For the text-containing cell, return its midpoint in [x, y] coordinate format. 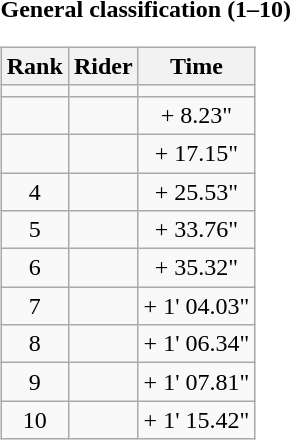
Rank [34, 66]
+ 1' 06.34" [196, 344]
+ 8.23" [196, 115]
9 [34, 382]
7 [34, 306]
+ 35.32" [196, 268]
5 [34, 230]
8 [34, 344]
Rider [103, 66]
6 [34, 268]
+ 17.15" [196, 153]
10 [34, 420]
+ 1' 04.03" [196, 306]
4 [34, 191]
+ 1' 07.81" [196, 382]
Time [196, 66]
+ 1' 15.42" [196, 420]
+ 25.53" [196, 191]
+ 33.76" [196, 230]
